From the cell containing the given text, extract its center point as [x, y] coordinate. 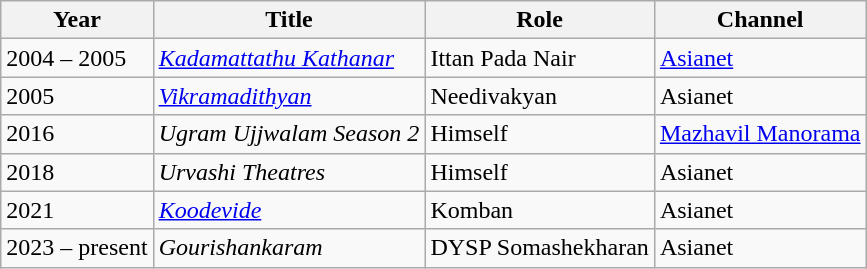
Year [77, 20]
2018 [77, 172]
2004 – 2005 [77, 58]
Vikramadithyan [289, 96]
2005 [77, 96]
2023 – present [77, 248]
Komban [540, 210]
Channel [760, 20]
Ugram Ujjwalam Season 2 [289, 134]
Needivakyan [540, 96]
Mazhavil Manorama [760, 134]
Gourishankaram [289, 248]
Role [540, 20]
DYSP Somashekharan [540, 248]
Ittan Pada Nair [540, 58]
Urvashi Theatres [289, 172]
Koodevide [289, 210]
Kadamattathu Kathanar [289, 58]
Title [289, 20]
2021 [77, 210]
2016 [77, 134]
